Output the (x, y) coordinate of the center of the cell containing the given text.  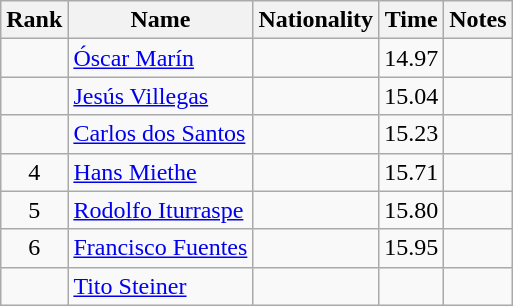
Carlos dos Santos (160, 134)
4 (34, 172)
Jesús Villegas (160, 96)
Notes (478, 20)
Rank (34, 20)
Nationality (316, 20)
Óscar Marín (160, 58)
Name (160, 20)
15.80 (412, 210)
14.97 (412, 58)
6 (34, 248)
Francisco Fuentes (160, 248)
15.23 (412, 134)
15.71 (412, 172)
5 (34, 210)
Hans Miethe (160, 172)
15.95 (412, 248)
Tito Steiner (160, 286)
15.04 (412, 96)
Time (412, 20)
Rodolfo Iturraspe (160, 210)
